Detect which cell encompasses the target text, then output its [X, Y] center coordinate. 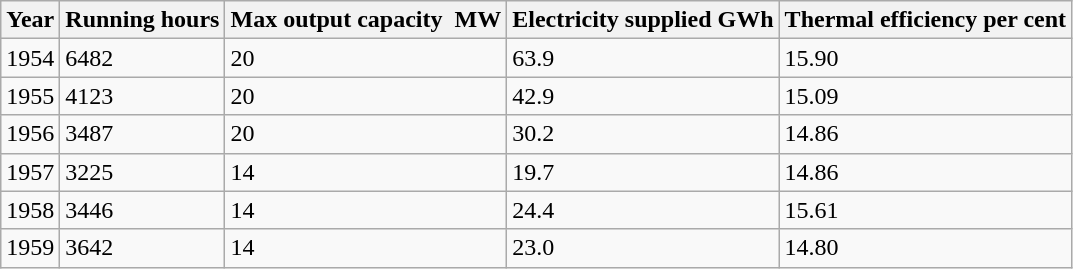
19.7 [643, 172]
1958 [30, 210]
15.09 [926, 96]
1954 [30, 58]
23.0 [643, 248]
1956 [30, 134]
Thermal efficiency per cent [926, 20]
24.4 [643, 210]
1955 [30, 96]
3446 [142, 210]
Running hours [142, 20]
Year [30, 20]
6482 [142, 58]
1957 [30, 172]
Max output capacity MW [366, 20]
63.9 [643, 58]
Electricity supplied GWh [643, 20]
42.9 [643, 96]
3642 [142, 248]
30.2 [643, 134]
15.61 [926, 210]
15.90 [926, 58]
3225 [142, 172]
4123 [142, 96]
3487 [142, 134]
1959 [30, 248]
14.80 [926, 248]
